Search for the cell housing the specified text and yield its [X, Y] center coordinate. 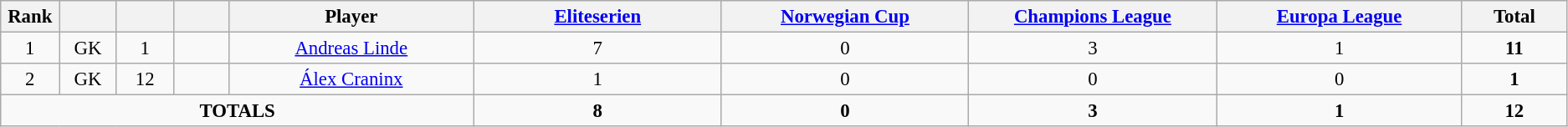
7 [597, 48]
TOTALS [238, 111]
Total [1514, 17]
Norwegian Cup [845, 17]
Álex Craninx [351, 79]
11 [1514, 48]
Champions League [1093, 17]
Andreas Linde [351, 48]
Europa League [1339, 17]
2 [30, 79]
8 [597, 111]
Eliteserien [597, 17]
Player [351, 17]
Rank [30, 17]
